Find where the given text appears and provide that cell's center as [X, Y] coordinate. 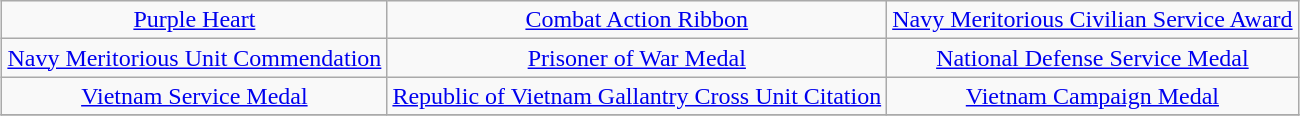
Prisoner of War Medal [637, 58]
Navy Meritorious Unit Commendation [194, 58]
Vietnam Campaign Medal [1092, 96]
Navy Meritorious Civilian Service Award [1092, 20]
National Defense Service Medal [1092, 58]
Combat Action Ribbon [637, 20]
Republic of Vietnam Gallantry Cross Unit Citation [637, 96]
Vietnam Service Medal [194, 96]
Purple Heart [194, 20]
